Capture the cell that displays the provided text and extract its (x, y) central coordinate. 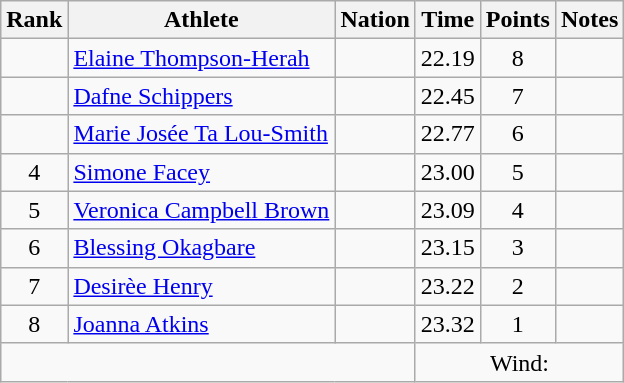
Marie Josée Ta Lou-Smith (202, 134)
22.45 (448, 96)
Veronica Campbell Brown (202, 210)
Nation (375, 20)
23.00 (448, 172)
1 (518, 324)
Points (518, 20)
Athlete (202, 20)
Time (448, 20)
23.09 (448, 210)
Notes (589, 20)
Simone Facey (202, 172)
Blessing Okagbare (202, 248)
Wind: (520, 362)
23.32 (448, 324)
23.22 (448, 286)
Rank (34, 20)
22.19 (448, 58)
22.77 (448, 134)
Desirèe Henry (202, 286)
Joanna Atkins (202, 324)
Dafne Schippers (202, 96)
23.15 (448, 248)
Elaine Thompson-Herah (202, 58)
3 (518, 248)
2 (518, 286)
